Output the [x, y] coordinate of the center of the cell containing the given text.  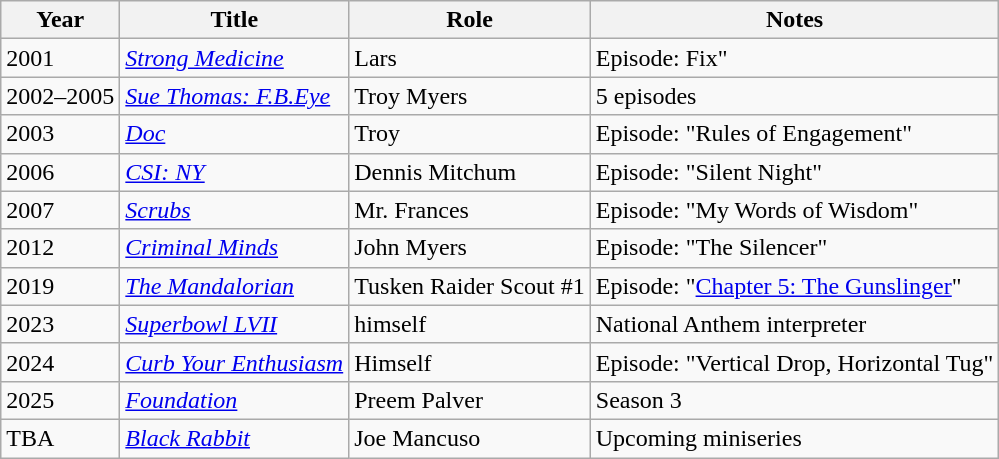
Lars [470, 58]
Joe Mancuso [470, 438]
2003 [60, 134]
TBA [60, 438]
National Anthem interpreter [794, 324]
Title [234, 20]
Preem Palver [470, 400]
Year [60, 20]
Strong Medicine [234, 58]
Himself [470, 362]
Notes [794, 20]
2001 [60, 58]
himself [470, 324]
Tusken Raider Scout #1 [470, 286]
Sue Thomas: F.B.Eye [234, 96]
Curb Your Enthusiasm [234, 362]
2023 [60, 324]
2025 [60, 400]
Superbowl LVII [234, 324]
Mr. Frances [470, 210]
Episode: "The Silencer" [794, 248]
Episode: "Silent Night" [794, 172]
The Mandalorian [234, 286]
Episode: "My Words of Wisdom" [794, 210]
2019 [60, 286]
Role [470, 20]
2024 [60, 362]
Foundation [234, 400]
5 episodes [794, 96]
Scrubs [234, 210]
Episode: "Rules of Engagement" [794, 134]
Troy Myers [470, 96]
Troy [470, 134]
Episode: "Chapter 5: The Gunslinger" [794, 286]
Upcoming miniseries [794, 438]
Dennis Mitchum [470, 172]
John Myers [470, 248]
Season 3 [794, 400]
2012 [60, 248]
Episode: Fix" [794, 58]
Episode: "Vertical Drop, Horizontal Tug" [794, 362]
Black Rabbit [234, 438]
CSI: NY [234, 172]
2006 [60, 172]
Doc [234, 134]
2002–2005 [60, 96]
2007 [60, 210]
Criminal Minds [234, 248]
